Find where the given text appears and provide that cell's center as [X, Y] coordinate. 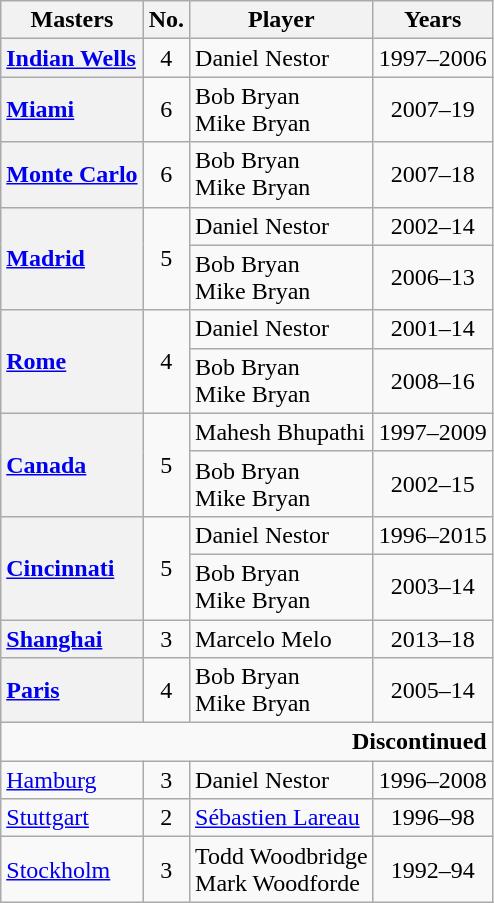
Sébastien Lareau [282, 818]
Years [432, 20]
2007–18 [432, 174]
2006–13 [432, 278]
Discontinued [246, 742]
2005–14 [432, 690]
2013–18 [432, 639]
2007–19 [432, 110]
Paris [72, 690]
2003–14 [432, 586]
1996–2008 [432, 780]
2002–15 [432, 484]
2008–16 [432, 380]
Indian Wells [72, 58]
1996–98 [432, 818]
Marcelo Melo [282, 639]
2 [166, 818]
2002–14 [432, 226]
Madrid [72, 258]
2001–14 [432, 329]
Stuttgart [72, 818]
No. [166, 20]
Player [282, 20]
1997–2006 [432, 58]
Stockholm [72, 870]
Rome [72, 362]
Hamburg [72, 780]
1992–94 [432, 870]
1996–2015 [432, 535]
Todd Woodbridge Mark Woodforde [282, 870]
Monte Carlo [72, 174]
Masters [72, 20]
Shanghai [72, 639]
Miami [72, 110]
Cincinnati [72, 568]
Canada [72, 464]
Mahesh Bhupathi [282, 432]
1997–2009 [432, 432]
